Provide the [X, Y] coordinate of the cell's center where the given text is located.  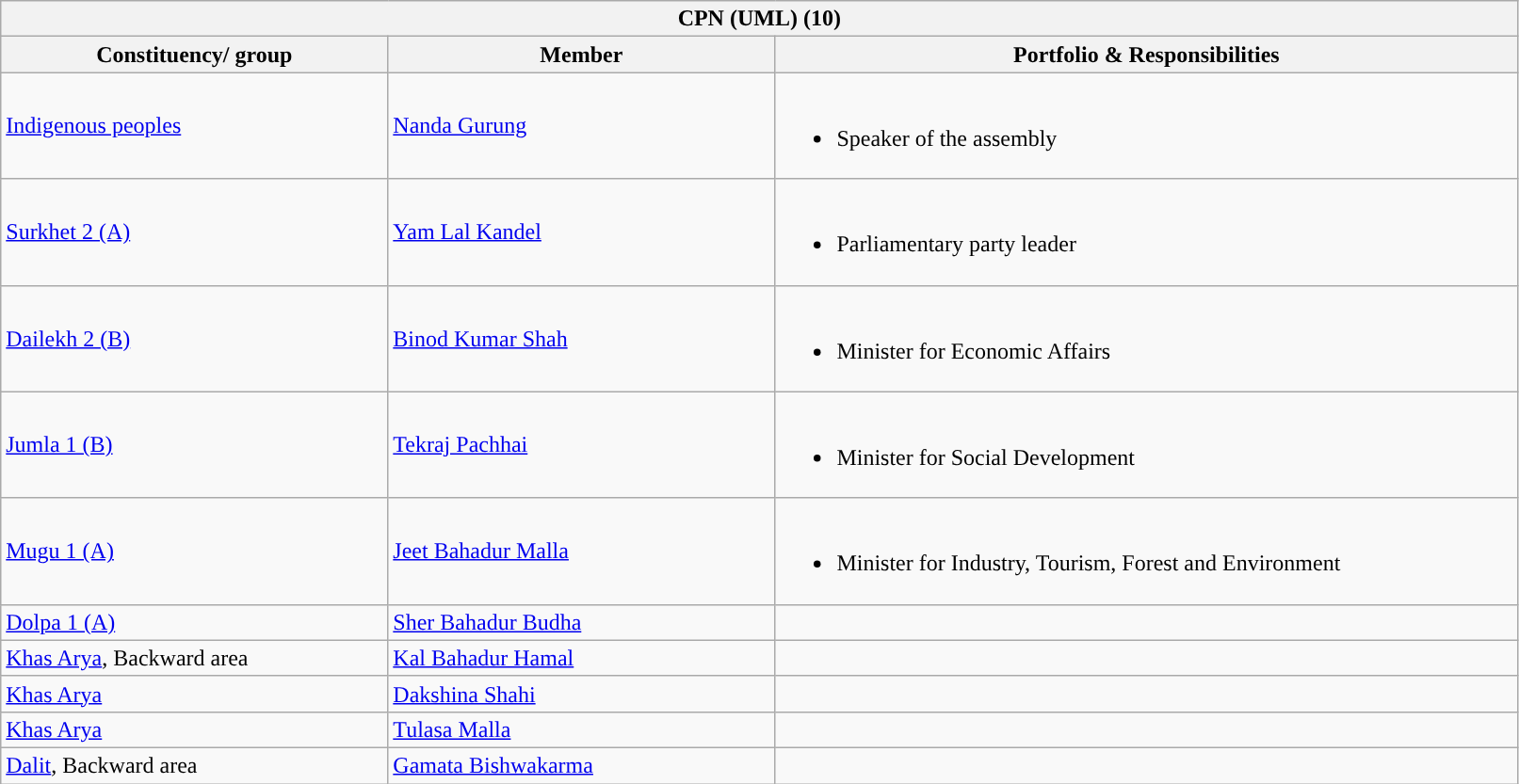
Dalit, Backward area [194, 765]
Constituency/ group [194, 55]
Dailekh 2 (B) [194, 339]
Gamata Bishwakarma [582, 765]
Surkhet 2 (A) [194, 232]
Binod Kumar Shah [582, 339]
CPN (UML) (10) [759, 19]
Khas Arya, Backward area [194, 658]
Tekraj Pachhai [582, 444]
Dolpa 1 (A) [194, 622]
Parliamentary party leader [1147, 232]
Tulasa Malla [582, 729]
Member [582, 55]
Yam Lal Kandel [582, 232]
Indigenous peoples [194, 126]
Jeet Bahadur Malla [582, 552]
Nanda Gurung [582, 126]
Minister for Economic Affairs [1147, 339]
Sher Bahadur Budha [582, 622]
Speaker of the assembly [1147, 126]
Kal Bahadur Hamal [582, 658]
Dakshina Shahi [582, 694]
Mugu 1 (A) [194, 552]
Minister for Social Development [1147, 444]
Minister for Industry, Tourism, Forest and Environment [1147, 552]
Jumla 1 (B) [194, 444]
Portfolio & Responsibilities [1147, 55]
